Output the (x, y) coordinate of the center of the cell containing the given text.  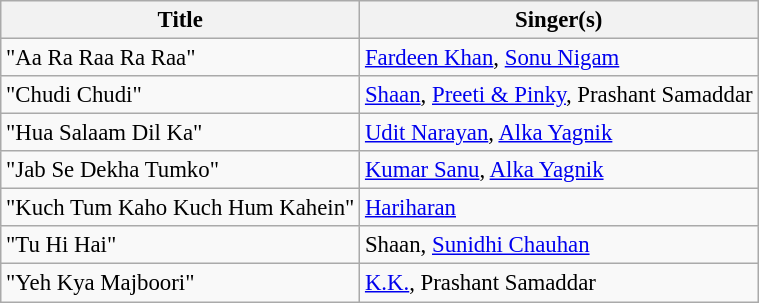
Udit Narayan, Alka Yagnik (559, 133)
"Hua Salaam Dil Ka" (180, 133)
K.K., Prashant Samaddar (559, 283)
"Jab Se Dekha Tumko" (180, 170)
"Kuch Tum Kaho Kuch Hum Kahein" (180, 208)
Title (180, 20)
"Chudi Chudi" (180, 95)
Kumar Sanu, Alka Yagnik (559, 170)
Shaan, Sunidhi Chauhan (559, 245)
"Aa Ra Raa Ra Raa" (180, 58)
Fardeen Khan, Sonu Nigam (559, 58)
"Tu Hi Hai" (180, 245)
"Yeh Kya Majboori" (180, 283)
Singer(s) (559, 20)
Hariharan (559, 208)
Shaan, Preeti & Pinky, Prashant Samaddar (559, 95)
